Determine the [x, y] coordinate at the center of the cell enclosing the given text.  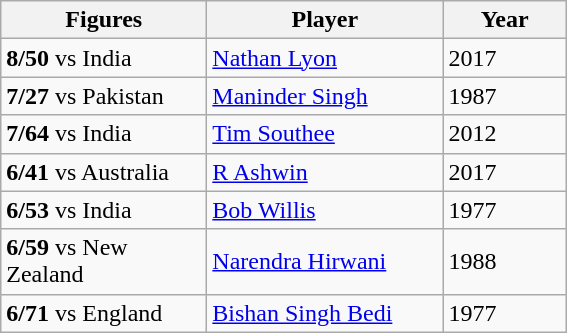
2012 [505, 134]
8/50 vs India [104, 58]
6/53 vs India [104, 210]
6/71 vs England [104, 313]
Maninder Singh [325, 96]
6/59 vs New Zealand [104, 262]
7/64 vs India [104, 134]
7/27 vs Pakistan [104, 96]
Bishan Singh Bedi [325, 313]
Narendra Hirwani [325, 262]
1987 [505, 96]
Tim Southee [325, 134]
R Ashwin [325, 172]
Year [505, 20]
6/41 vs Australia [104, 172]
Bob Willis [325, 210]
Player [325, 20]
Figures [104, 20]
Nathan Lyon [325, 58]
1988 [505, 262]
